Scan for the cell matching the given text and deliver its (x, y) coordinate at center. 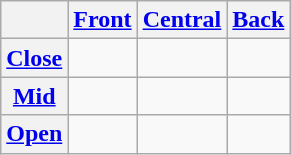
Back (258, 20)
Front (102, 20)
Close (34, 58)
Mid (34, 96)
Open (34, 134)
Central (182, 20)
